From the cell containing the given text, extract its center point as [x, y] coordinate. 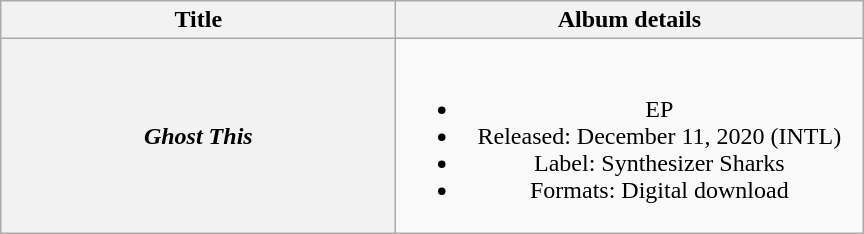
Title [198, 20]
Album details [630, 20]
Ghost This [198, 136]
EPReleased: December 11, 2020 (INTL)Label: Synthesizer SharksFormats: Digital download [630, 136]
